Search for the cell housing the specified text and yield its (x, y) center coordinate. 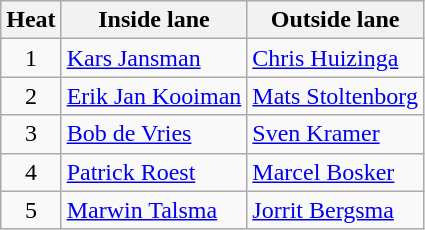
3 (31, 134)
Kars Jansman (154, 58)
2 (31, 96)
Bob de Vries (154, 134)
Jorrit Bergsma (336, 210)
5 (31, 210)
4 (31, 172)
Sven Kramer (336, 134)
Marcel Bosker (336, 172)
Erik Jan Kooiman (154, 96)
Heat (31, 20)
1 (31, 58)
Mats Stoltenborg (336, 96)
Patrick Roest (154, 172)
Inside lane (154, 20)
Outside lane (336, 20)
Marwin Talsma (154, 210)
Chris Huizinga (336, 58)
